From the cell containing the given text, extract its center point as (x, y) coordinate. 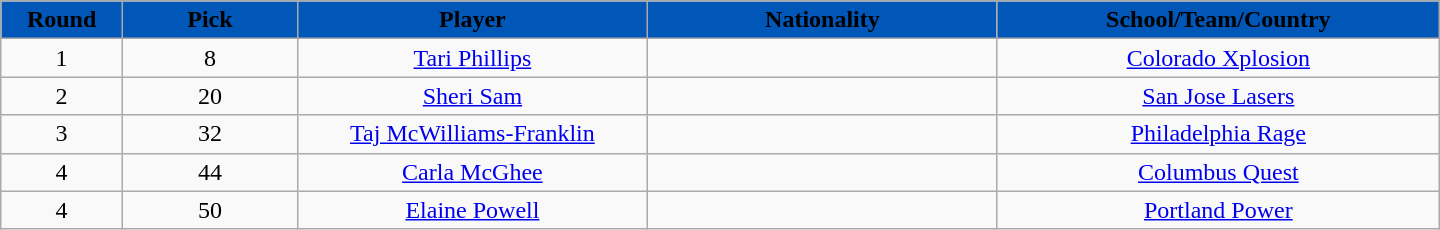
Portland Power (1218, 210)
Columbus Quest (1218, 172)
Colorado Xplosion (1218, 58)
Carla McGhee (472, 172)
Sheri Sam (472, 96)
20 (210, 96)
Philadelphia Rage (1218, 134)
Nationality (822, 20)
Taj McWilliams-Franklin (472, 134)
1 (62, 58)
Player (472, 20)
Elaine Powell (472, 210)
San Jose Lasers (1218, 96)
50 (210, 210)
Tari Phillips (472, 58)
Pick (210, 20)
44 (210, 172)
3 (62, 134)
School/Team/Country (1218, 20)
2 (62, 96)
Round (62, 20)
32 (210, 134)
8 (210, 58)
